From the cell containing the given text, extract its center point as [x, y] coordinate. 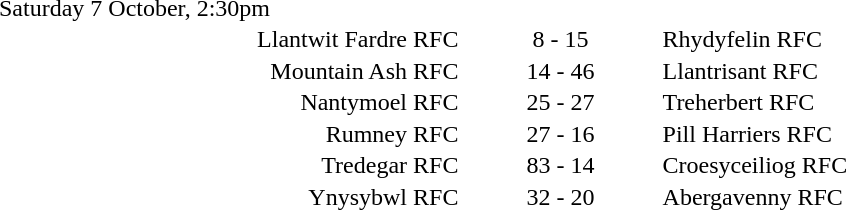
25 - 27 [560, 103]
83 - 14 [560, 165]
14 - 46 [560, 71]
8 - 15 [560, 39]
27 - 16 [560, 134]
